Output the (X, Y) coordinate of the center of the cell containing the given text.  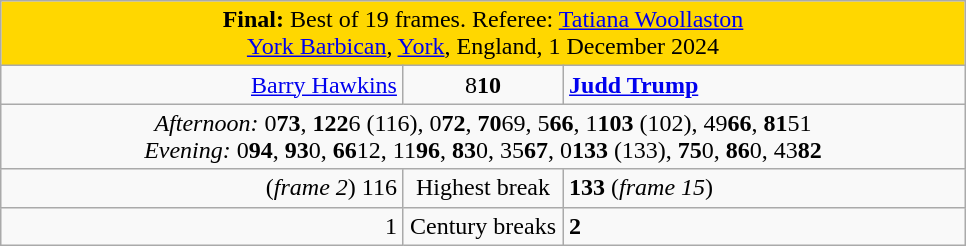
2 (764, 226)
Judd Trump (764, 85)
Afternoon: 073, 1226 (116), 072, 7069, 566, 1103 (102), 4966, 8151Evening: 094, 930, 6612, 1196, 830, 3567, 0133 (133), 750, 860, 4382 (482, 136)
Final: Best of 19 frames. Referee: Tatiana Woollaston York Barbican, York, England, 1 December 2024 (482, 34)
1 (202, 226)
(frame 2) 116 (202, 188)
Highest break (482, 188)
Century breaks (482, 226)
133 (frame 15) (764, 188)
Barry Hawkins (202, 85)
810 (482, 85)
